From the cell containing the given text, extract its center point as [X, Y] coordinate. 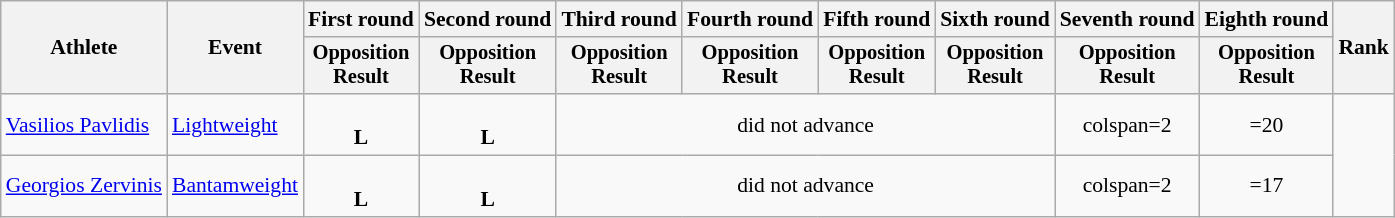
Seventh round [1128, 19]
Vasilios Pavlidis [84, 124]
Bantamweight [235, 186]
First round [361, 19]
Georgios Zervinis [84, 186]
Lightweight [235, 124]
Eighth round [1266, 19]
=20 [1266, 124]
Fifth round [876, 19]
Athlete [84, 48]
Sixth round [995, 19]
Fourth round [750, 19]
Third round [619, 19]
Rank [1364, 48]
Event [235, 48]
Second round [488, 19]
=17 [1266, 186]
